For the text-containing cell, return its midpoint in (X, Y) coordinate format. 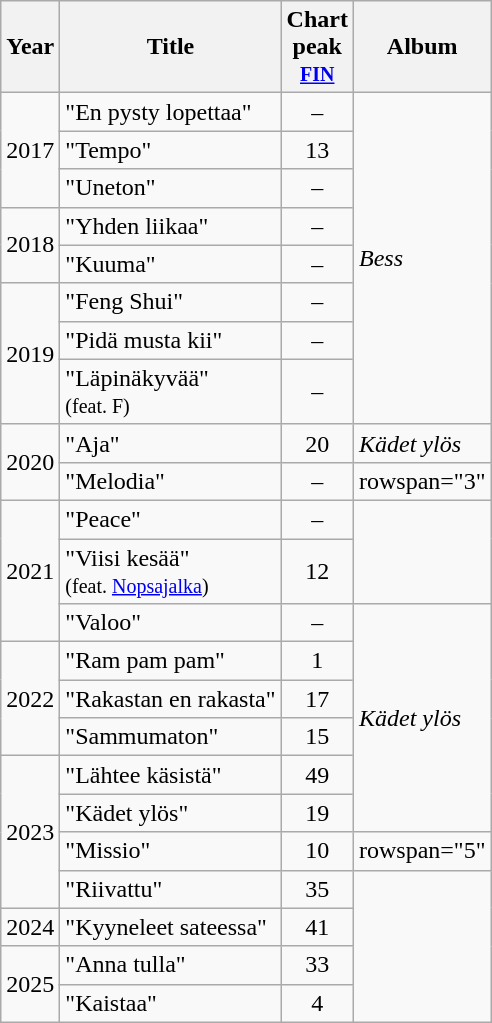
4 (317, 1003)
"Sammumaton" (170, 737)
2018 (30, 245)
"Kyyneleet sateessa" (170, 927)
Chart peakFIN (317, 47)
"Rakastan en rakasta" (170, 699)
"Aja" (170, 443)
Title (170, 47)
2022 (30, 699)
"Yhden liikaa" (170, 226)
2017 (30, 150)
"Riivattu" (170, 889)
49 (317, 775)
33 (317, 965)
Bess (422, 259)
"Kuuma" (170, 264)
35 (317, 889)
2025 (30, 984)
"Kädet ylös" (170, 813)
"Lähtee käsistä" (170, 775)
"Anna tulla" (170, 965)
41 (317, 927)
"Missio" (170, 851)
"Viisi kesää"(feat. Nopsajalka) (170, 570)
20 (317, 443)
10 (317, 851)
"Tempo" (170, 150)
"Peace" (170, 519)
Year (30, 47)
2021 (30, 570)
2024 (30, 927)
"Feng Shui" (170, 302)
2020 (30, 462)
"Valoo" (170, 623)
"Ram pam pam" (170, 661)
"Läpinäkyvää"(feat. F) (170, 392)
rowspan="5" (422, 851)
"En pysty lopettaa" (170, 112)
15 (317, 737)
13 (317, 150)
2023 (30, 832)
Album (422, 47)
rowspan="3" (422, 481)
19 (317, 813)
"Kaistaa" (170, 1003)
17 (317, 699)
"Melodia" (170, 481)
"Uneton" (170, 188)
12 (317, 570)
1 (317, 661)
2019 (30, 354)
"Pidä musta kii" (170, 340)
